Search for the cell housing the specified text and yield its (x, y) center coordinate. 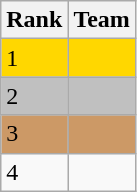
Rank (34, 20)
3 (34, 134)
4 (34, 172)
1 (34, 58)
2 (34, 96)
Team (102, 20)
